Return [x, y] of the center of cell containing provided text 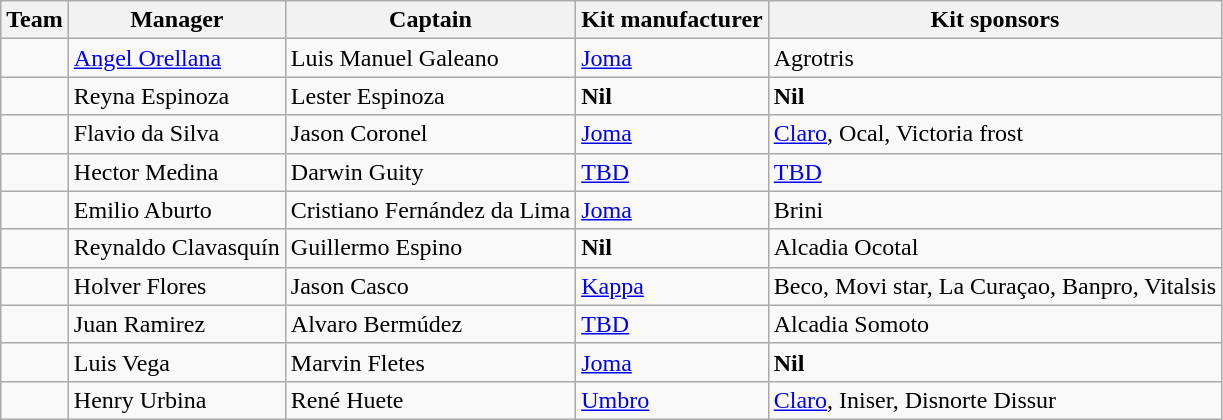
Reyna Espinoza [176, 96]
Henry Urbina [176, 400]
Manager [176, 20]
Kit sponsors [994, 20]
Jason Casco [430, 286]
Alcadia Somoto [994, 324]
Agrotris [994, 58]
Luis Vega [176, 362]
Jason Coronel [430, 134]
Claro, Iniser, Disnorte Dissur [994, 400]
Holver Flores [176, 286]
Kit manufacturer [672, 20]
Juan Ramirez [176, 324]
Darwin Guity [430, 172]
Hector Medina [176, 172]
Brini [994, 210]
Captain [430, 20]
Angel Orellana [176, 58]
Lester Espinoza [430, 96]
Alcadia Ocotal [994, 248]
Flavio da Silva [176, 134]
Marvin Fletes [430, 362]
Beco, Movi star, La Curaçao, Banpro, Vitalsis [994, 286]
Alvaro Bermúdez [430, 324]
Guillermo Espino [430, 248]
Emilio Aburto [176, 210]
Cristiano Fernández da Lima [430, 210]
Luis Manuel Galeano [430, 58]
Kappa [672, 286]
Umbro [672, 400]
Claro, Ocal, Victoria frost [994, 134]
René Huete [430, 400]
Reynaldo Clavasquín [176, 248]
Team [35, 20]
